For the text-containing cell, return its midpoint in [x, y] coordinate format. 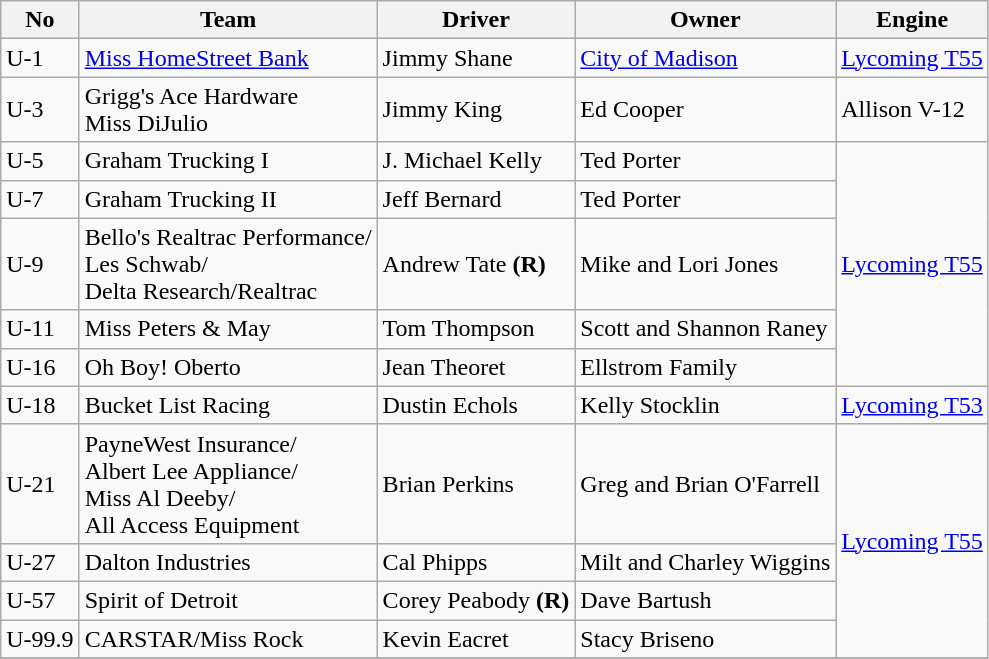
City of Madison [706, 58]
Cal Phipps [476, 562]
J. Michael Kelly [476, 161]
Milt and Charley Wiggins [706, 562]
Owner [706, 20]
U-18 [40, 405]
Andrew Tate (R) [476, 264]
Jean Theoret [476, 367]
U-1 [40, 58]
U-99.9 [40, 639]
Spirit of Detroit [228, 600]
Oh Boy! Oberto [228, 367]
Grigg's Ace HardwareMiss DiJulio [228, 110]
Dave Bartush [706, 600]
U-27 [40, 562]
Kelly Stocklin [706, 405]
Tom Thompson [476, 329]
Corey Peabody (R) [476, 600]
Dalton Industries [228, 562]
Miss Peters & May [228, 329]
Lycoming T53 [912, 405]
No [40, 20]
U-7 [40, 199]
Allison V-12 [912, 110]
Engine [912, 20]
Bucket List Racing [228, 405]
Greg and Brian O'Farrell [706, 484]
Jeff Bernard [476, 199]
Jimmy Shane [476, 58]
U-9 [40, 264]
Dustin Echols [476, 405]
U-16 [40, 367]
U-21 [40, 484]
Graham Trucking II [228, 199]
U-5 [40, 161]
Ellstrom Family [706, 367]
CARSTAR/Miss Rock [228, 639]
PayneWest Insurance/Albert Lee Appliance/Miss Al Deeby/All Access Equipment [228, 484]
Ed Cooper [706, 110]
U-57 [40, 600]
Team [228, 20]
Bello's Realtrac Performance/Les Schwab/Delta Research/Realtrac [228, 264]
Stacy Briseno [706, 639]
Kevin Eacret [476, 639]
Mike and Lori Jones [706, 264]
Graham Trucking I [228, 161]
U-11 [40, 329]
Scott and Shannon Raney [706, 329]
Jimmy King [476, 110]
Driver [476, 20]
Brian Perkins [476, 484]
U-3 [40, 110]
Miss HomeStreet Bank [228, 58]
